Find where the given text appears and provide that cell's center as [x, y] coordinate. 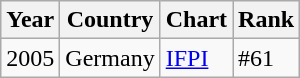
Rank [266, 20]
Year [30, 20]
Country [110, 20]
Germany [110, 58]
Chart [196, 20]
2005 [30, 58]
IFPI [196, 58]
#61 [266, 58]
